For the text-containing cell, return its midpoint in (X, Y) coordinate format. 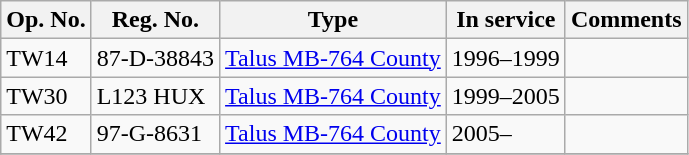
1999–2005 (506, 96)
TW42 (46, 134)
Op. No. (46, 20)
Type (334, 20)
TW14 (46, 58)
In service (506, 20)
L123 HUX (155, 96)
TW30 (46, 96)
Reg. No. (155, 20)
97-G-8631 (155, 134)
87-D-38843 (155, 58)
Comments (626, 20)
1996–1999 (506, 58)
2005– (506, 134)
